Pinpoint the cell where the given text exists, returning its [x, y] midpoint coordinate. 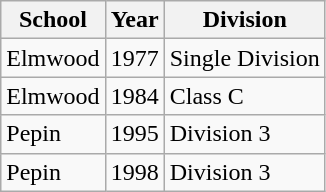
Division [244, 20]
1998 [134, 172]
1977 [134, 58]
Class C [244, 96]
Year [134, 20]
Single Division [244, 58]
1984 [134, 96]
School [53, 20]
1995 [134, 134]
